Detect which cell encompasses the target text, then output its (X, Y) center coordinate. 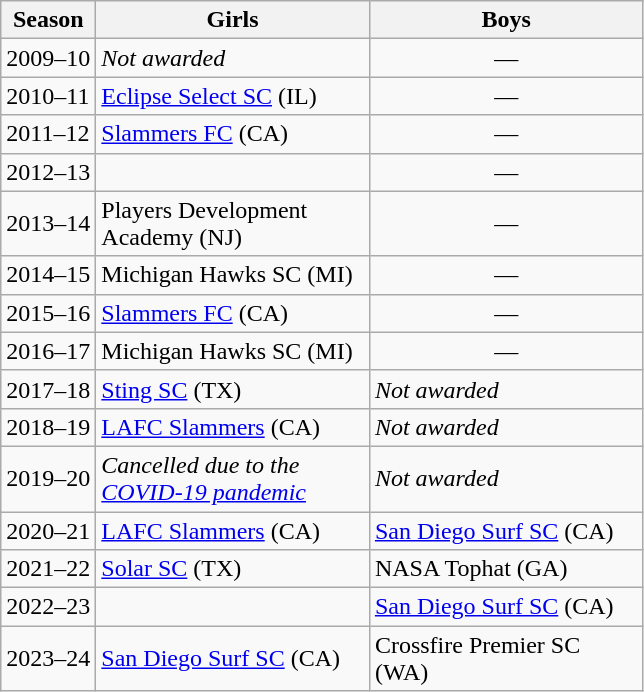
Solar SC (TX) (233, 569)
Players Development Academy (NJ) (233, 224)
2023–24 (48, 658)
2020–21 (48, 531)
2016–17 (48, 351)
Boys (506, 20)
2009–10 (48, 58)
2014–15 (48, 275)
2010–11 (48, 96)
2015–16 (48, 313)
Season (48, 20)
Sting SC (TX) (233, 389)
2022–23 (48, 607)
NASA Tophat (GA) (506, 569)
Girls (233, 20)
2017–18 (48, 389)
2011–12 (48, 134)
2012–13 (48, 172)
2018–19 (48, 427)
Eclipse Select SC (IL) (233, 96)
2019–20 (48, 478)
2021–22 (48, 569)
Cancelled due to the COVID-19 pandemic (233, 478)
2013–14 (48, 224)
Crossfire Premier SC (WA) (506, 658)
